Output the (x, y) coordinate of the center of the cell containing the given text.  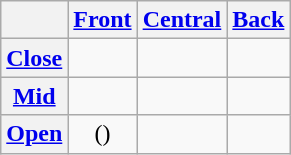
Central (182, 20)
() (102, 134)
Front (102, 20)
Back (258, 20)
Open (34, 134)
Mid (34, 96)
Close (34, 58)
